Pinpoint the cell where the given text exists, returning its (x, y) midpoint coordinate. 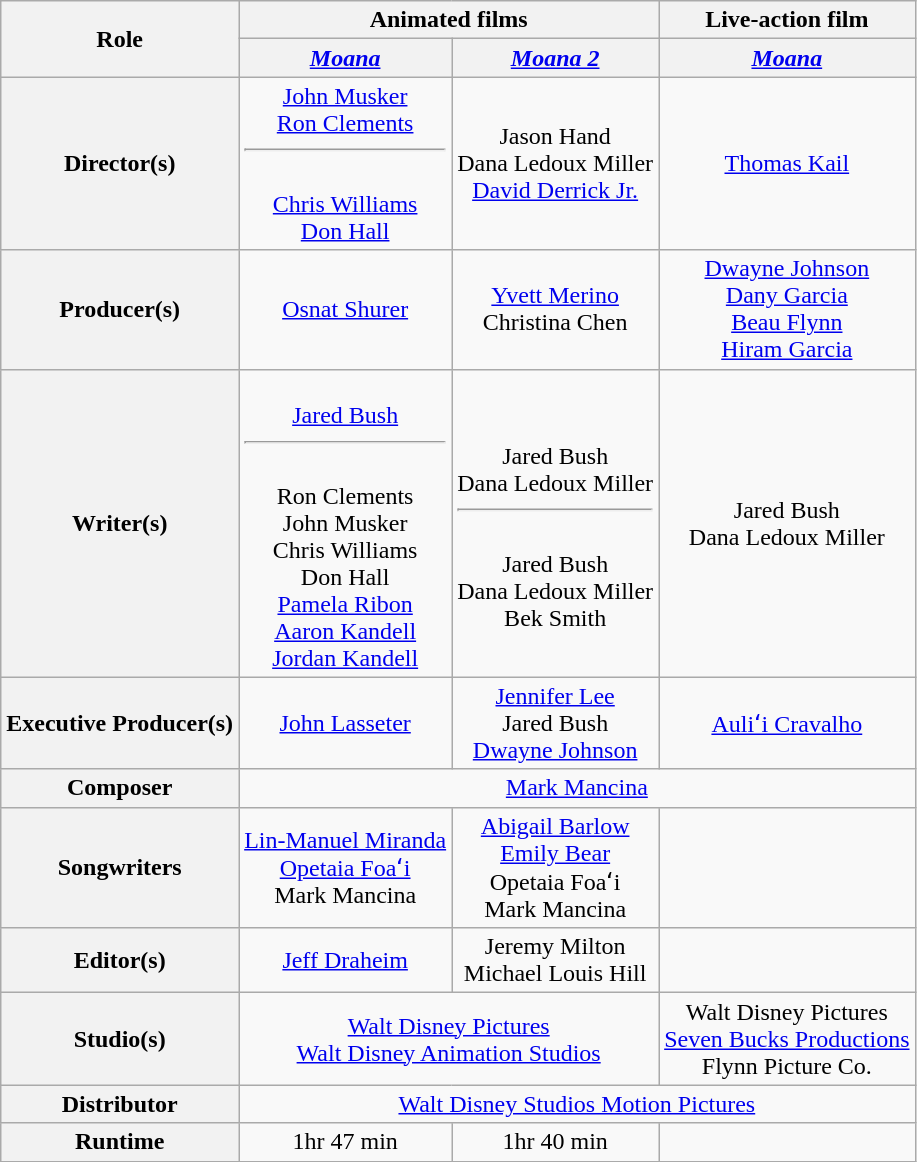
Producer(s) (120, 310)
Lin-Manuel MirandaOpetaia FoaʻiMark Mancina (346, 868)
Walt Disney Studios Motion Pictures (577, 1104)
Writer(s) (120, 523)
John Lasseter (346, 723)
Composer (120, 788)
Abigail BarlowEmily BearOpetaia FoaʻiMark Mancina (556, 868)
Yvett MerinoChristina Chen (556, 310)
Live-action film (787, 20)
Jared BushDana Ledoux MillerJared BushDana Ledoux MillerBek Smith (556, 523)
Role (120, 39)
Dwayne JohnsonDany GarciaBeau FlynnHiram Garcia (787, 310)
Jared BushRon ClementsJohn MuskerChris WilliamsDon HallPamela RibonAaron KandellJordan Kandell (346, 523)
Walt Disney PicturesWalt Disney Animation Studios (449, 1039)
Editor(s) (120, 960)
Auliʻi Cravalho (787, 723)
Distributor (120, 1104)
Animated films (449, 20)
Jennifer LeeJared BushDwayne Johnson (556, 723)
Studio(s) (120, 1039)
Jason HandDana Ledoux MillerDavid Derrick Jr. (556, 164)
Director(s) (120, 164)
Songwriters (120, 868)
Runtime (120, 1142)
Walt Disney PicturesSeven Bucks ProductionsFlynn Picture Co. (787, 1039)
Jeff Draheim (346, 960)
Jeremy MiltonMichael Louis Hill (556, 960)
Mark Mancina (577, 788)
John MuskerRon ClementsChris WilliamsDon Hall (346, 164)
Osnat Shurer (346, 310)
Thomas Kail (787, 164)
1hr 40 min (556, 1142)
Moana 2 (556, 58)
Jared BushDana Ledoux Miller (787, 523)
1hr 47 min (346, 1142)
Executive Producer(s) (120, 723)
